Scan for the cell matching the given text and deliver its (x, y) coordinate at center. 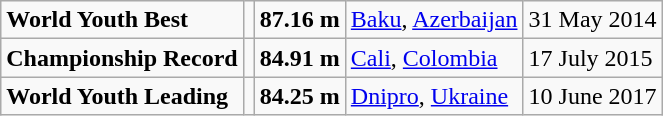
17 July 2015 (592, 58)
87.16 m (300, 20)
84.25 m (300, 96)
Championship Record (122, 58)
Baku, Azerbaijan (434, 20)
Dnipro, Ukraine (434, 96)
World Youth Best (122, 20)
31 May 2014 (592, 20)
Cali, Colombia (434, 58)
10 June 2017 (592, 96)
World Youth Leading (122, 96)
84.91 m (300, 58)
